Capture the cell that displays the provided text and extract its [x, y] central coordinate. 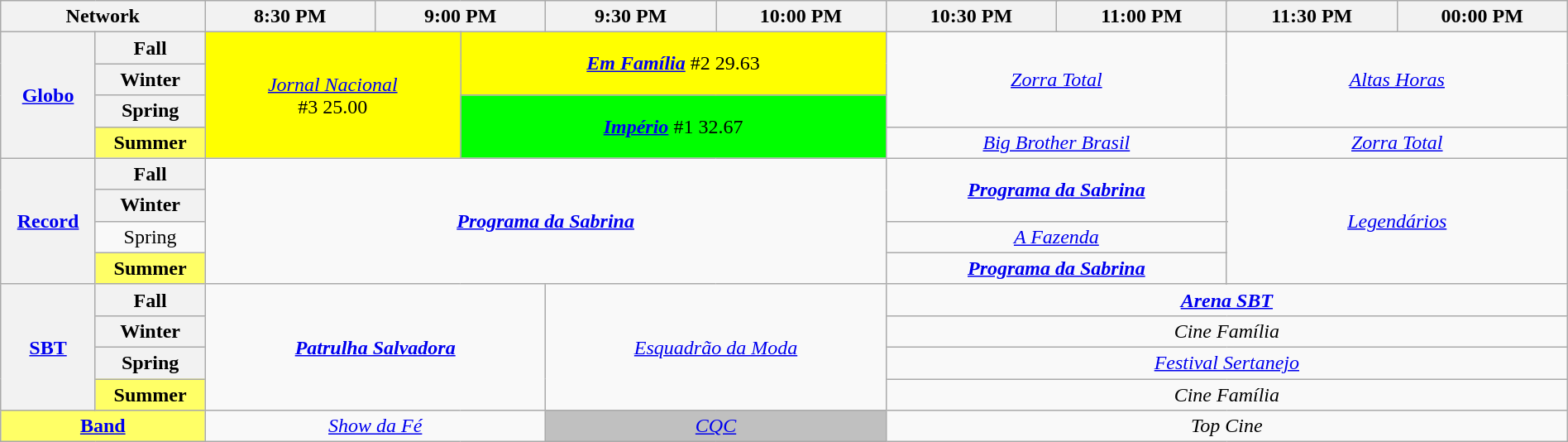
Império #1 32.67 [673, 127]
11:30 PM [1312, 17]
Esquadrão da Moda [716, 347]
Jornal Nacional#3 25.00 [332, 95]
8:30 PM [290, 17]
Arena SBT [1226, 300]
Record [48, 221]
Band [103, 426]
00:00 PM [1482, 17]
9:30 PM [631, 17]
Patrulha Salvadora [375, 347]
Festival Sertanejo [1226, 363]
11:00 PM [1141, 17]
Globo [48, 95]
10:30 PM [971, 17]
CQC [716, 426]
Em Família #2 29.63 [673, 64]
Network [103, 17]
Show da Fé [375, 426]
Big Brother Brasil [1056, 142]
SBT [48, 347]
Top Cine [1226, 426]
A Fazenda [1056, 237]
Legendários [1397, 221]
Altas Horas [1397, 79]
9:00 PM [461, 17]
10:00 PM [801, 17]
